Extract the (X, Y) coordinate from the center of the cell holding the provided text.  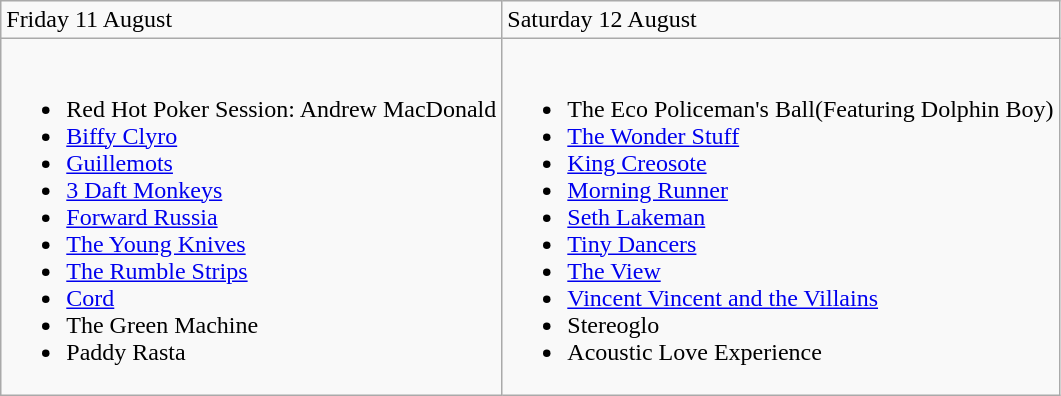
Friday 11 August (252, 20)
Saturday 12 August (780, 20)
